Find where the given text appears and provide that cell's center as [x, y] coordinate. 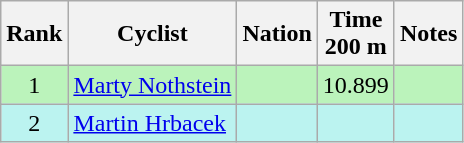
Nation [277, 34]
Time200 m [356, 34]
Rank [34, 34]
Martin Hrbacek [152, 123]
Notes [428, 34]
10.899 [356, 85]
Marty Nothstein [152, 85]
Cyclist [152, 34]
1 [34, 85]
2 [34, 123]
